Capture the cell that displays the provided text and extract its [X, Y] central coordinate. 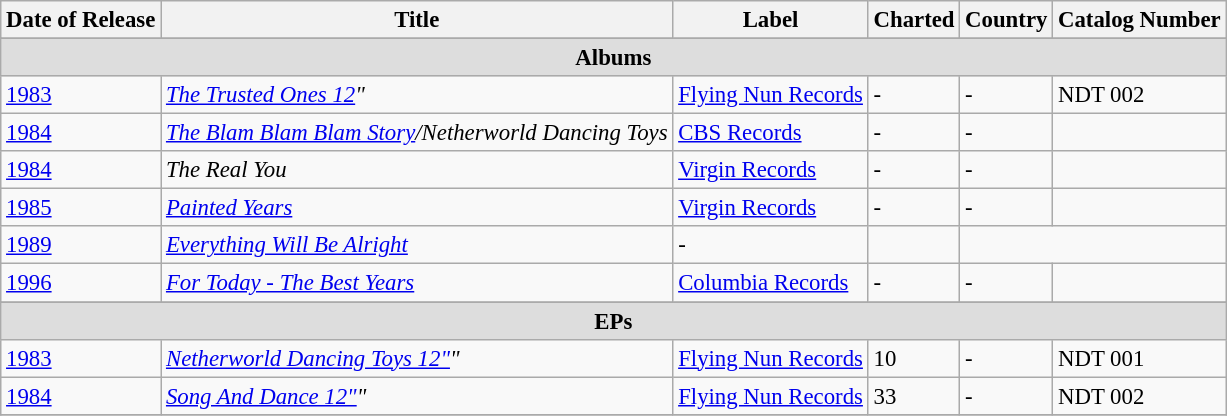
The Blam Blam Blam Story/Netherworld Dancing Toys [417, 133]
Title [417, 20]
NDT 001 [1140, 358]
EPs [614, 321]
1989 [81, 245]
Song And Dance 12"" [417, 396]
Everything Will Be Alright [417, 245]
Catalog Number [1140, 20]
1985 [81, 208]
Date of Release [81, 20]
Columbia Records [770, 283]
10 [914, 358]
The Real You [417, 170]
1996 [81, 283]
CBS Records [770, 133]
Charted [914, 20]
For Today - The Best Years [417, 283]
Albums [614, 58]
Netherworld Dancing Toys 12"" [417, 358]
33 [914, 396]
Label [770, 20]
Country [1006, 20]
The Trusted Ones 12" [417, 95]
Painted Years [417, 208]
